Extract the [X, Y] coordinate from the center of the cell holding the provided text.  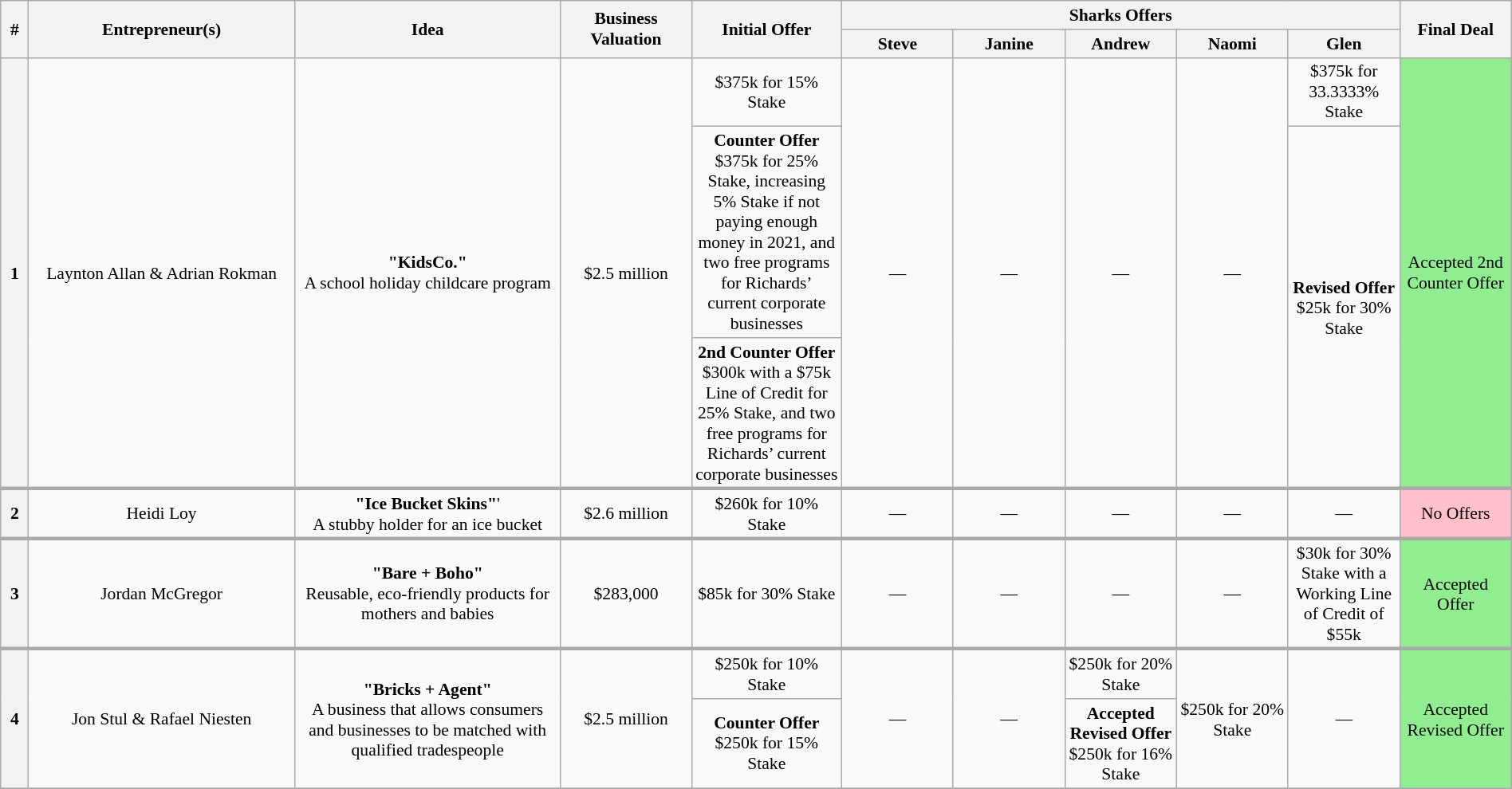
3 [14, 593]
No Offers [1455, 513]
$375k for 33.3333% Stake [1344, 92]
$250k for 10% Stake [766, 674]
Naomi [1232, 44]
Jon Stul & Rafael Niesten [162, 719]
$260k for 10% Stake [766, 513]
Idea [427, 29]
Final Deal [1455, 29]
$375k for 15% Stake [766, 92]
Glen [1344, 44]
Accepted Revised Offer [1455, 719]
Jordan McGregor [162, 593]
Heidi Loy [162, 513]
Initial Offer [766, 29]
2nd Counter Offer$300k with a $75k Line of Credit for 25% Stake, and two free programs for Richards’ current corporate businesses [766, 413]
Sharks Offers [1120, 15]
Counter Offer$250k for 15% Stake [766, 744]
1 [14, 273]
$85k for 30% Stake [766, 593]
Accepted Offer [1455, 593]
"Ice Bucket Skins"' A stubby holder for an ice bucket [427, 513]
# [14, 29]
$2.6 million [626, 513]
$283,000 [626, 593]
Entrepreneur(s) [162, 29]
Revised Offer$25k for 30% Stake [1344, 308]
$30k for 30% Stake with a Working Line of Credit of $55k [1344, 593]
Laynton Allan & Adrian Rokman [162, 273]
Business Valuation [626, 29]
"Bricks + Agent" A business that allows consumers and businesses to be matched with qualified tradespeople [427, 719]
4 [14, 719]
Janine [1009, 44]
Steve [897, 44]
"KidsCo." A school holiday childcare program [427, 273]
Andrew [1120, 44]
2 [14, 513]
"Bare + Boho" Reusable, eco-friendly products for mothers and babies [427, 593]
Accepted Revised Offer$250k for 16% Stake [1120, 744]
Accepted 2nd Counter Offer [1455, 273]
